Capture the cell that displays the provided text and extract its [X, Y] central coordinate. 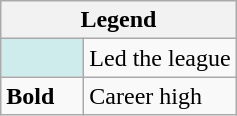
Legend [118, 20]
Bold [42, 96]
Led the league [160, 58]
Career high [160, 96]
